Locate the cell with the specified text and output its [x, y] center coordinate. 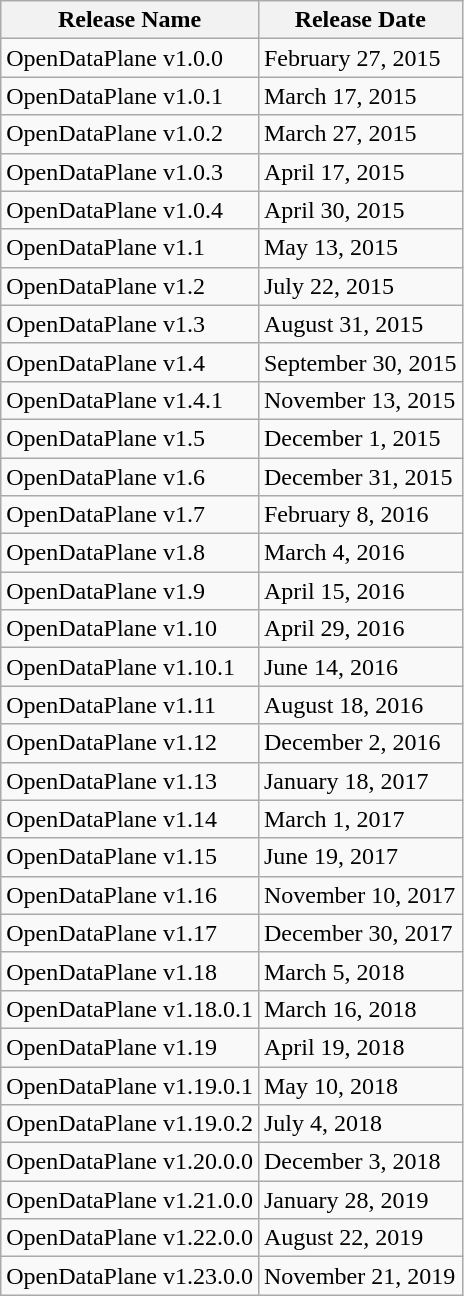
OpenDataPlane v1.0.1 [130, 96]
OpenDataPlane v1.6 [130, 477]
OpenDataPlane v1.0.2 [130, 134]
OpenDataPlane v1.9 [130, 591]
August 31, 2015 [360, 324]
OpenDataPlane v1.19.0.1 [130, 1085]
OpenDataPlane v1.15 [130, 857]
OpenDataPlane v1.2 [130, 286]
March 5, 2018 [360, 971]
OpenDataPlane v1.4 [130, 362]
March 16, 2018 [360, 1009]
OpenDataPlane v1.18 [130, 971]
OpenDataPlane v1.14 [130, 819]
September 30, 2015 [360, 362]
OpenDataPlane v1.19.0.2 [130, 1124]
OpenDataPlane v1.0.3 [130, 172]
March 27, 2015 [360, 134]
OpenDataPlane v1.12 [130, 743]
OpenDataPlane v1.3 [130, 324]
April 19, 2018 [360, 1047]
January 28, 2019 [360, 1200]
OpenDataPlane v1.20.0.0 [130, 1162]
June 14, 2016 [360, 667]
OpenDataPlane v1.8 [130, 553]
OpenDataPlane v1.11 [130, 705]
OpenDataPlane v1.7 [130, 515]
April 30, 2015 [360, 210]
December 31, 2015 [360, 477]
May 10, 2018 [360, 1085]
OpenDataPlane v1.19 [130, 1047]
November 21, 2019 [360, 1276]
April 17, 2015 [360, 172]
May 13, 2015 [360, 248]
OpenDataPlane v1.21.0.0 [130, 1200]
April 15, 2016 [360, 591]
December 1, 2015 [360, 438]
November 13, 2015 [360, 400]
December 30, 2017 [360, 933]
Release Date [360, 20]
OpenDataPlane v1.17 [130, 933]
OpenDataPlane v1.10.1 [130, 667]
March 17, 2015 [360, 96]
July 22, 2015 [360, 286]
OpenDataPlane v1.16 [130, 895]
Release Name [130, 20]
OpenDataPlane v1.22.0.0 [130, 1238]
December 2, 2016 [360, 743]
March 1, 2017 [360, 819]
OpenDataPlane v1.18.0.1 [130, 1009]
February 27, 2015 [360, 58]
November 10, 2017 [360, 895]
OpenDataPlane v1.10 [130, 629]
OpenDataPlane v1.1 [130, 248]
August 18, 2016 [360, 705]
OpenDataPlane v1.5 [130, 438]
August 22, 2019 [360, 1238]
OpenDataPlane v1.0.0 [130, 58]
July 4, 2018 [360, 1124]
OpenDataPlane v1.23.0.0 [130, 1276]
OpenDataPlane v1.4.1 [130, 400]
March 4, 2016 [360, 553]
December 3, 2018 [360, 1162]
June 19, 2017 [360, 857]
February 8, 2016 [360, 515]
April 29, 2016 [360, 629]
OpenDataPlane v1.0.4 [130, 210]
OpenDataPlane v1.13 [130, 781]
January 18, 2017 [360, 781]
